Determine the [x, y] coordinate at the center of the cell enclosing the given text.  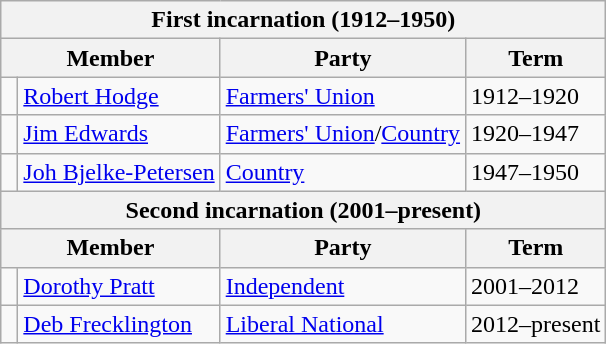
Joh Bjelke-Petersen [119, 172]
Farmers' Union [342, 96]
Farmers' Union/Country [342, 134]
1947–1950 [536, 172]
Second incarnation (2001–present) [304, 210]
Liberal National [342, 324]
Jim Edwards [119, 134]
1912–1920 [536, 96]
First incarnation (1912–1950) [304, 20]
2012–present [536, 324]
Robert Hodge [119, 96]
Independent [342, 286]
Deb Frecklington [119, 324]
Country [342, 172]
2001–2012 [536, 286]
Dorothy Pratt [119, 286]
1920–1947 [536, 134]
